Extract the (x, y) coordinate from the center of the cell holding the provided text.  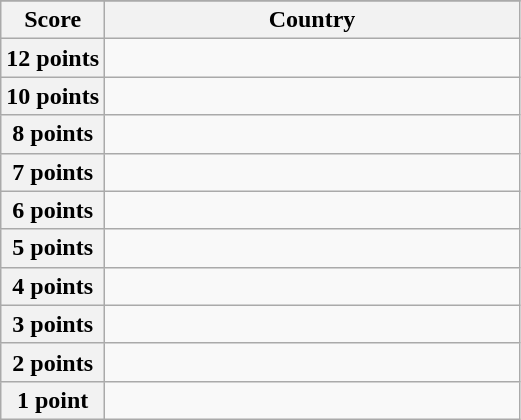
8 points (53, 134)
3 points (53, 324)
12 points (53, 58)
10 points (53, 96)
1 point (53, 400)
2 points (53, 362)
5 points (53, 248)
Score (53, 20)
4 points (53, 286)
Country (312, 20)
7 points (53, 172)
6 points (53, 210)
